Capture the cell that displays the provided text and extract its (X, Y) central coordinate. 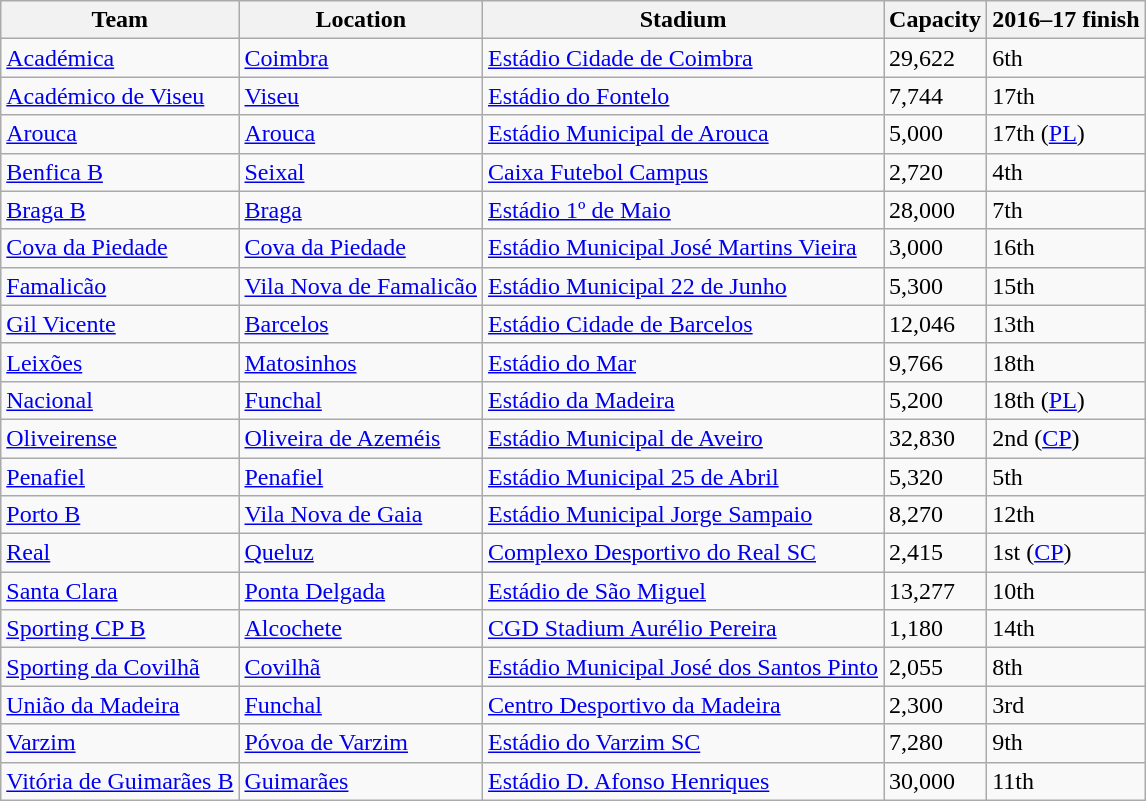
Varzim (120, 743)
Estádio Cidade de Coimbra (684, 58)
29,622 (936, 58)
9th (1066, 743)
Matosinhos (361, 362)
4th (1066, 172)
3rd (1066, 705)
Estádio do Mar (684, 362)
Santa Clara (120, 591)
Académica (120, 58)
Vila Nova de Famalicão (361, 286)
Capacity (936, 20)
1st (CP) (1066, 553)
Benfica B (120, 172)
Estádio da Madeira (684, 400)
Vitória de Guimarães B (120, 781)
Real (120, 553)
28,000 (936, 210)
8,270 (936, 515)
Estádio Municipal José Martins Vieira (684, 248)
15th (1066, 286)
Estádio Municipal José dos Santos Pinto (684, 667)
18th (PL) (1066, 400)
Estádio Municipal de Aveiro (684, 438)
13th (1066, 324)
Leixões (120, 362)
Braga B (120, 210)
Centro Desportivo da Madeira (684, 705)
Ponta Delgada (361, 591)
16th (1066, 248)
Famalicão (120, 286)
Estádio Municipal de Arouca (684, 134)
30,000 (936, 781)
5th (1066, 477)
18th (1066, 362)
2,300 (936, 705)
1,180 (936, 629)
5,300 (936, 286)
Sporting CP B (120, 629)
7,744 (936, 96)
5,320 (936, 477)
Estádio Municipal 22 de Junho (684, 286)
Viseu (361, 96)
2016–17 finish (1066, 20)
Nacional (120, 400)
Location (361, 20)
Sporting da Covilhã (120, 667)
Coimbra (361, 58)
12,046 (936, 324)
Vila Nova de Gaia (361, 515)
Estádio 1º de Maio (684, 210)
2nd (CP) (1066, 438)
Queluz (361, 553)
2,415 (936, 553)
9,766 (936, 362)
Estádio Cidade de Barcelos (684, 324)
7th (1066, 210)
Académico de Viseu (120, 96)
Oliveirense (120, 438)
10th (1066, 591)
Oliveira de Azeméis (361, 438)
Braga (361, 210)
17th (1066, 96)
2,720 (936, 172)
Alcochete (361, 629)
Estádio do Fontelo (684, 96)
União da Madeira (120, 705)
Team (120, 20)
CGD Stadium Aurélio Pereira (684, 629)
6th (1066, 58)
Seixal (361, 172)
13,277 (936, 591)
7,280 (936, 743)
14th (1066, 629)
3,000 (936, 248)
5,000 (936, 134)
Guimarães (361, 781)
Covilhã (361, 667)
Estádio de São Miguel (684, 591)
Póvoa de Varzim (361, 743)
Estádio D. Afonso Henriques (684, 781)
32,830 (936, 438)
12th (1066, 515)
Estádio Municipal 25 de Abril (684, 477)
11th (1066, 781)
Barcelos (361, 324)
Caixa Futebol Campus (684, 172)
5,200 (936, 400)
Estádio Municipal Jorge Sampaio (684, 515)
Complexo Desportivo do Real SC (684, 553)
Gil Vicente (120, 324)
Stadium (684, 20)
Estádio do Varzim SC (684, 743)
17th (PL) (1066, 134)
8th (1066, 667)
Porto B (120, 515)
2,055 (936, 667)
